Capture the cell that displays the provided text and extract its [X, Y] central coordinate. 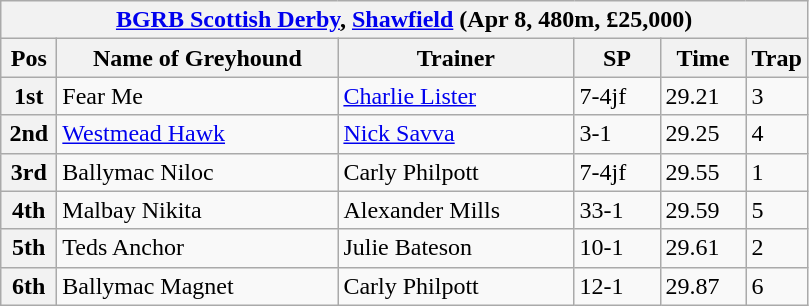
4th [29, 210]
5 [776, 210]
1 [776, 172]
Charlie Lister [456, 96]
5th [29, 248]
Pos [29, 58]
6th [29, 286]
Malbay Nikita [198, 210]
3 [776, 96]
29.21 [703, 96]
Fear Me [198, 96]
Name of Greyhound [198, 58]
10-1 [617, 248]
Time [703, 58]
33-1 [617, 210]
SP [617, 58]
6 [776, 286]
BGRB Scottish Derby, Shawfield (Apr 8, 480m, £25,000) [404, 20]
Ballymac Niloc [198, 172]
2 [776, 248]
3rd [29, 172]
29.55 [703, 172]
2nd [29, 134]
Ballymac Magnet [198, 286]
3-1 [617, 134]
Julie Bateson [456, 248]
1st [29, 96]
Nick Savva [456, 134]
12-1 [617, 286]
Trap [776, 58]
Alexander Mills [456, 210]
29.87 [703, 286]
29.61 [703, 248]
29.59 [703, 210]
Trainer [456, 58]
Teds Anchor [198, 248]
Westmead Hawk [198, 134]
29.25 [703, 134]
4 [776, 134]
